From the cell containing the given text, extract its center point as [x, y] coordinate. 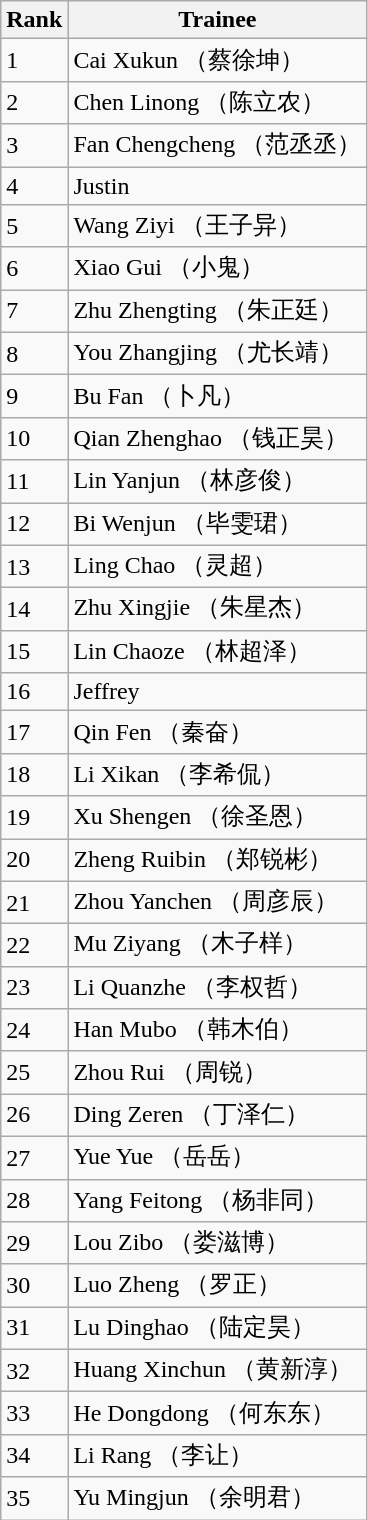
13 [34, 566]
17 [34, 732]
9 [34, 396]
26 [34, 1116]
4 [34, 185]
Lin Yanjun （林彦俊） [218, 482]
Han Mubo （韩木伯） [218, 1030]
Lu Dinghao （陆定昊） [218, 1328]
Qin Fen （秦奋） [218, 732]
Li Quanzhe （李权哲） [218, 988]
30 [34, 1286]
3 [34, 146]
Luo Zheng （罗正） [218, 1286]
You Zhangjing （尤长靖） [218, 354]
12 [34, 524]
Bu Fan （卜凡） [218, 396]
Wang Ziyi （王子异） [218, 226]
Qian Zhenghao （钱正昊） [218, 438]
7 [34, 312]
11 [34, 482]
Zhou Rui （周锐） [218, 1072]
31 [34, 1328]
Yue Yue （岳岳） [218, 1158]
Ding Zeren （丁泽仁） [218, 1116]
Yu Mingjun （余明君） [218, 1498]
Bi Wenjun （毕雯珺） [218, 524]
33 [34, 1414]
21 [34, 902]
Xu Shengen （徐圣恩） [218, 818]
Justin [218, 185]
29 [34, 1244]
8 [34, 354]
Mu Ziyang （木子样） [218, 946]
14 [34, 610]
Zheng Ruibin （郑锐彬） [218, 860]
Lou Zibo （娄滋博） [218, 1244]
22 [34, 946]
Zhou Yanchen （周彦辰） [218, 902]
2 [34, 102]
Li Rang （李让） [218, 1456]
Fan Chengcheng （范丞丞） [218, 146]
Huang Xinchun （黄新淳） [218, 1370]
He Dongdong （何东东） [218, 1414]
Xiao Gui （小鬼） [218, 268]
1 [34, 60]
18 [34, 774]
Rank [34, 20]
10 [34, 438]
Ling Chao （灵超） [218, 566]
Chen Linong （陈立农） [218, 102]
15 [34, 652]
19 [34, 818]
Li Xikan （李希侃） [218, 774]
20 [34, 860]
34 [34, 1456]
5 [34, 226]
28 [34, 1200]
23 [34, 988]
32 [34, 1370]
Lin Chaoze （林超泽） [218, 652]
Jeffrey [218, 692]
25 [34, 1072]
16 [34, 692]
Cai Xukun （蔡徐坤） [218, 60]
Trainee [218, 20]
Zhu Xingjie （朱星杰） [218, 610]
Zhu Zhengting （朱正廷） [218, 312]
24 [34, 1030]
35 [34, 1498]
27 [34, 1158]
Yang Feitong （杨非同） [218, 1200]
6 [34, 268]
